Scan for the cell matching the given text and deliver its [X, Y] coordinate at center. 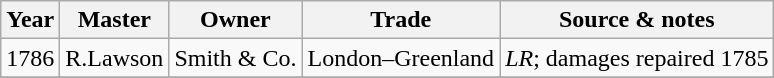
R.Lawson [114, 58]
1786 [30, 58]
Year [30, 20]
Trade [401, 20]
LR; damages repaired 1785 [637, 58]
London–Greenland [401, 58]
Master [114, 20]
Source & notes [637, 20]
Smith & Co. [236, 58]
Owner [236, 20]
